From the cell containing the given text, extract its center point as (x, y) coordinate. 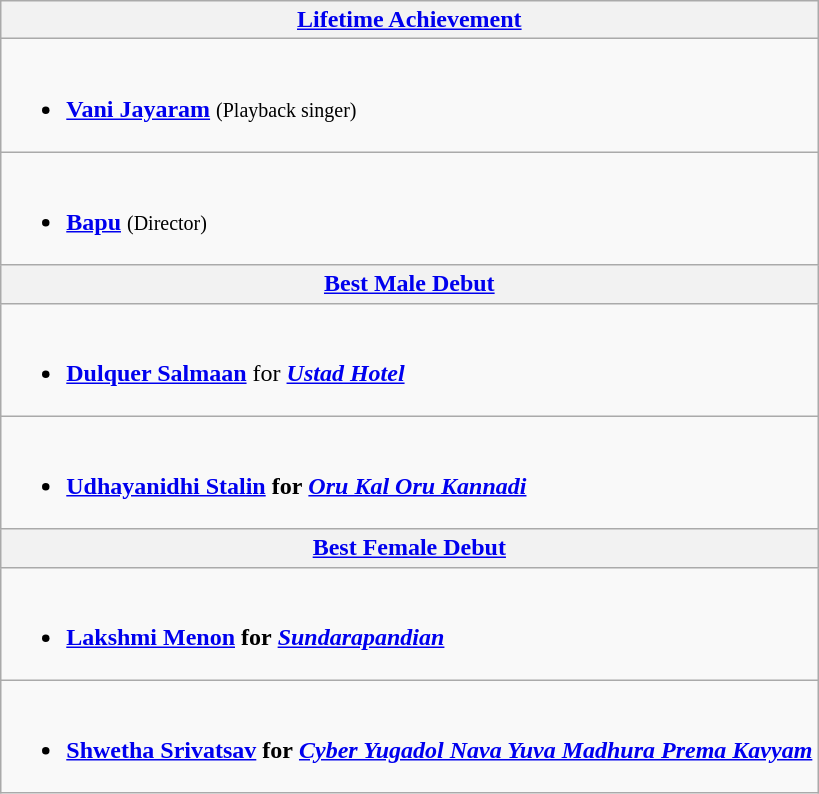
Shwetha Srivatsav for Cyber Yugadol Nava Yuva Madhura Prema Kavyam (410, 736)
Lakshmi Menon for Sundarapandian (410, 624)
Udhayanidhi Stalin for Oru Kal Oru Kannadi (410, 472)
Vani Jayaram (Playback singer) (410, 96)
Best Female Debut (410, 548)
Bapu (Director) (410, 208)
Best Male Debut (410, 284)
Dulquer Salmaan for Ustad Hotel (410, 360)
Lifetime Achievement (410, 20)
